Provide the (x, y) coordinate of the cell's center where the given text is located.  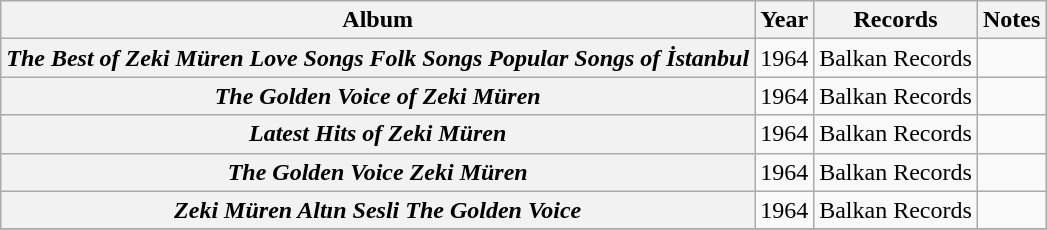
Zeki Müren Altın Sesli The Golden Voice (378, 210)
Notes (1011, 20)
The Golden Voice of Zeki Müren (378, 96)
Year (784, 20)
The Golden Voice Zeki Müren (378, 172)
Album (378, 20)
The Best of Zeki Müren Love Songs Folk Songs Popular Songs of İstanbul (378, 58)
Records (896, 20)
Latest Hits of Zeki Müren (378, 134)
